Detect which cell encompasses the target text, then output its [x, y] center coordinate. 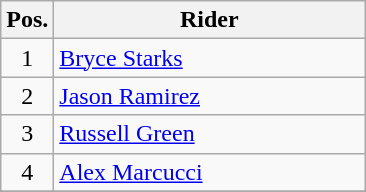
Alex Marcucci [210, 172]
Rider [210, 20]
3 [28, 134]
Bryce Starks [210, 58]
Pos. [28, 20]
Jason Ramirez [210, 96]
4 [28, 172]
2 [28, 96]
Russell Green [210, 134]
1 [28, 58]
